Return (x, y) of the center of cell containing provided text 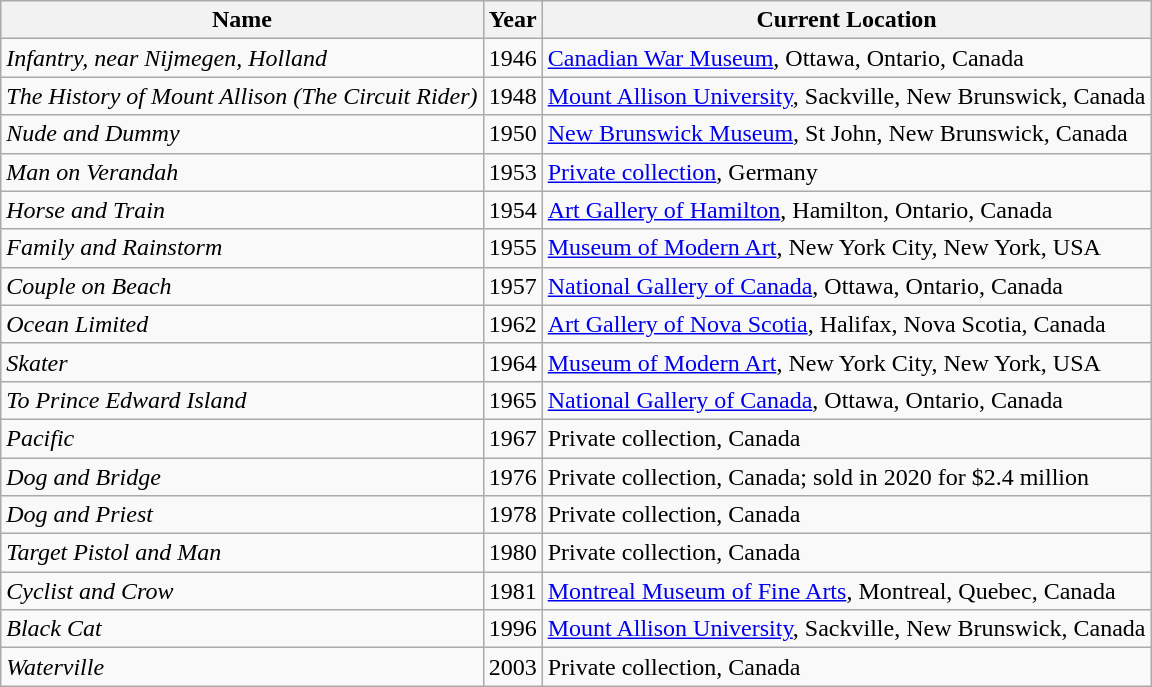
1946 (512, 58)
Dog and Bridge (242, 477)
Horse and Train (242, 210)
Skater (242, 362)
Black Cat (242, 629)
1978 (512, 515)
To Prince Edward Island (242, 400)
Target Pistol and Man (242, 553)
1981 (512, 591)
1965 (512, 400)
Family and Rainstorm (242, 248)
Year (512, 20)
Art Gallery of Hamilton, Hamilton, Ontario, Canada (846, 210)
Pacific (242, 438)
1954 (512, 210)
Name (242, 20)
1976 (512, 477)
Canadian War Museum, Ottawa, Ontario, Canada (846, 58)
1967 (512, 438)
1955 (512, 248)
Couple on Beach (242, 286)
1980 (512, 553)
1996 (512, 629)
Current Location (846, 20)
2003 (512, 667)
1957 (512, 286)
Waterville (242, 667)
Nude and Dummy (242, 134)
Dog and Priest (242, 515)
Cyclist and Crow (242, 591)
Montreal Museum of Fine Arts, Montreal, Quebec, Canada (846, 591)
1964 (512, 362)
Private collection, Germany (846, 172)
Private collection, Canada; sold in 2020 for $2.4 million (846, 477)
Ocean Limited (242, 324)
1953 (512, 172)
The History of Mount Allison (The Circuit Rider) (242, 96)
1948 (512, 96)
Art Gallery of Nova Scotia, Halifax, Nova Scotia, Canada (846, 324)
Infantry, near Nijmegen, Holland (242, 58)
1962 (512, 324)
New Brunswick Museum, St John, New Brunswick, Canada (846, 134)
Man on Verandah (242, 172)
1950 (512, 134)
